Provide the (x, y) coordinate of the cell's center where the given text is located.  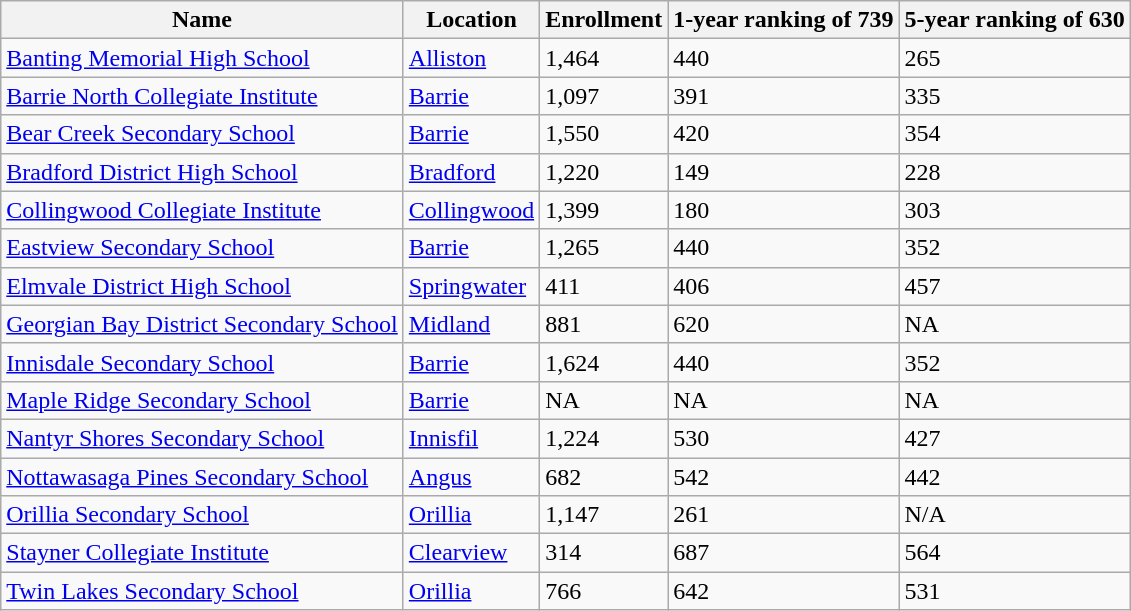
1,220 (604, 172)
530 (784, 438)
442 (1014, 477)
149 (784, 172)
Name (202, 20)
354 (1014, 134)
881 (604, 324)
687 (784, 553)
335 (1014, 96)
1,399 (604, 210)
Orillia Secondary School (202, 515)
303 (1014, 210)
Clearview (471, 553)
Stayner Collegiate Institute (202, 553)
1,147 (604, 515)
391 (784, 96)
1,550 (604, 134)
420 (784, 134)
Springwater (471, 286)
427 (1014, 438)
542 (784, 477)
Bradford District High School (202, 172)
457 (1014, 286)
1,224 (604, 438)
1,097 (604, 96)
682 (604, 477)
265 (1014, 58)
Angus (471, 477)
Bear Creek Secondary School (202, 134)
Maple Ridge Secondary School (202, 400)
Elmvale District High School (202, 286)
Location (471, 20)
766 (604, 591)
180 (784, 210)
Twin Lakes Secondary School (202, 591)
Banting Memorial High School (202, 58)
1,624 (604, 362)
N/A (1014, 515)
1,265 (604, 248)
620 (784, 324)
Barrie North Collegiate Institute (202, 96)
642 (784, 591)
Midland (471, 324)
314 (604, 553)
228 (1014, 172)
Enrollment (604, 20)
Nottawasaga Pines Secondary School (202, 477)
Bradford (471, 172)
Innisfil (471, 438)
Alliston (471, 58)
5-year ranking of 630 (1014, 20)
Georgian Bay District Secondary School (202, 324)
Eastview Secondary School (202, 248)
261 (784, 515)
Nantyr Shores Secondary School (202, 438)
Collingwood Collegiate Institute (202, 210)
1,464 (604, 58)
406 (784, 286)
531 (1014, 591)
Collingwood (471, 210)
411 (604, 286)
564 (1014, 553)
1-year ranking of 739 (784, 20)
Innisdale Secondary School (202, 362)
